Scan for the cell matching the given text and deliver its [x, y] coordinate at center. 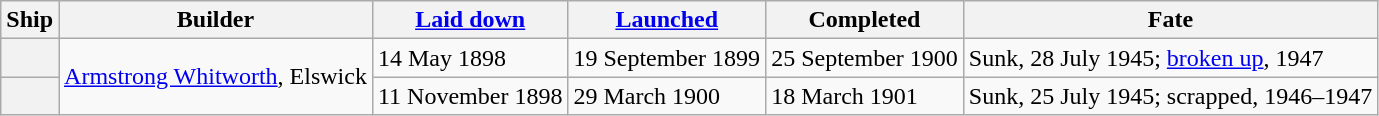
Launched [667, 20]
Builder [216, 20]
Completed [865, 20]
Fate [1170, 20]
Sunk, 28 July 1945; broken up, 1947 [1170, 58]
29 March 1900 [667, 96]
19 September 1899 [667, 58]
14 May 1898 [470, 58]
Armstrong Whitworth, Elswick [216, 77]
18 March 1901 [865, 96]
Laid down [470, 20]
11 November 1898 [470, 96]
Sunk, 25 July 1945; scrapped, 1946–1947 [1170, 96]
Ship [30, 20]
25 September 1900 [865, 58]
